Find where the given text appears and provide that cell's center as (x, y) coordinate. 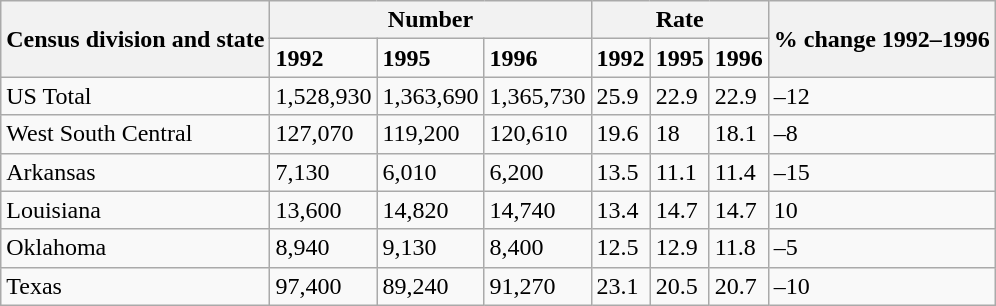
89,240 (430, 286)
8,400 (538, 248)
12.5 (620, 248)
West South Central (136, 134)
19.6 (620, 134)
23.1 (620, 286)
Oklahoma (136, 248)
11.1 (680, 172)
13.5 (620, 172)
Number (430, 20)
14,820 (430, 210)
25.9 (620, 96)
Rate (680, 20)
20.7 (738, 286)
Arkansas (136, 172)
–10 (882, 286)
1,365,730 (538, 96)
97,400 (324, 286)
7,130 (324, 172)
18 (680, 134)
12.9 (680, 248)
–5 (882, 248)
13,600 (324, 210)
% change 1992–1996 (882, 39)
–12 (882, 96)
Louisiana (136, 210)
Texas (136, 286)
–8 (882, 134)
6,010 (430, 172)
US Total (136, 96)
1,363,690 (430, 96)
119,200 (430, 134)
Census division and state (136, 39)
91,270 (538, 286)
13.4 (620, 210)
10 (882, 210)
11.8 (738, 248)
1,528,930 (324, 96)
120,610 (538, 134)
11.4 (738, 172)
14,740 (538, 210)
127,070 (324, 134)
18.1 (738, 134)
6,200 (538, 172)
20.5 (680, 286)
–15 (882, 172)
8,940 (324, 248)
9,130 (430, 248)
